Identify which cell holds the provided text, then report its [X, Y] central coordinate. 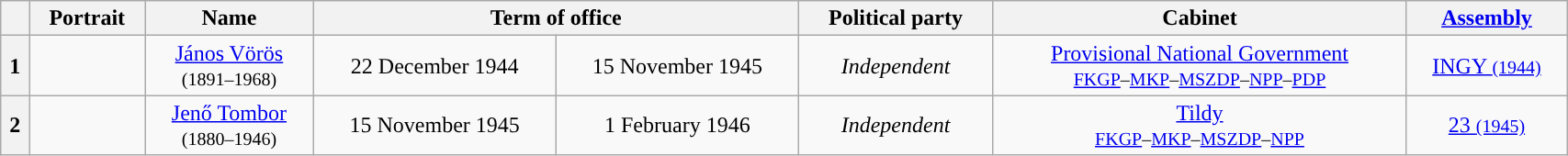
Portrait [87, 18]
Name [230, 18]
János Vörös(1891–1968) [230, 66]
22 December 1944 [434, 66]
Assembly [1486, 18]
1 February 1946 [677, 125]
Term of office [556, 18]
2 [15, 125]
Provisional National GovernmentFKGP–MKP–MSZDP–NPP–PDP [1200, 66]
Jenő Tombor(1880–1946) [230, 125]
Cabinet [1200, 18]
1 [15, 66]
TildyFKGP–MKP–MSZDP–NPP [1200, 125]
Political party [895, 18]
23 (1945) [1486, 125]
INGY (1944) [1486, 66]
